Return [X, Y] of the center of cell containing provided text 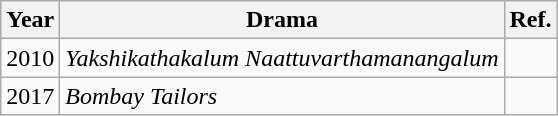
Bombay Tailors [282, 96]
2017 [30, 96]
2010 [30, 58]
Drama [282, 20]
Ref. [530, 20]
Yakshikathakalum Naattuvarthamanangalum [282, 58]
Year [30, 20]
